Scan for the cell matching the given text and deliver its (x, y) coordinate at center. 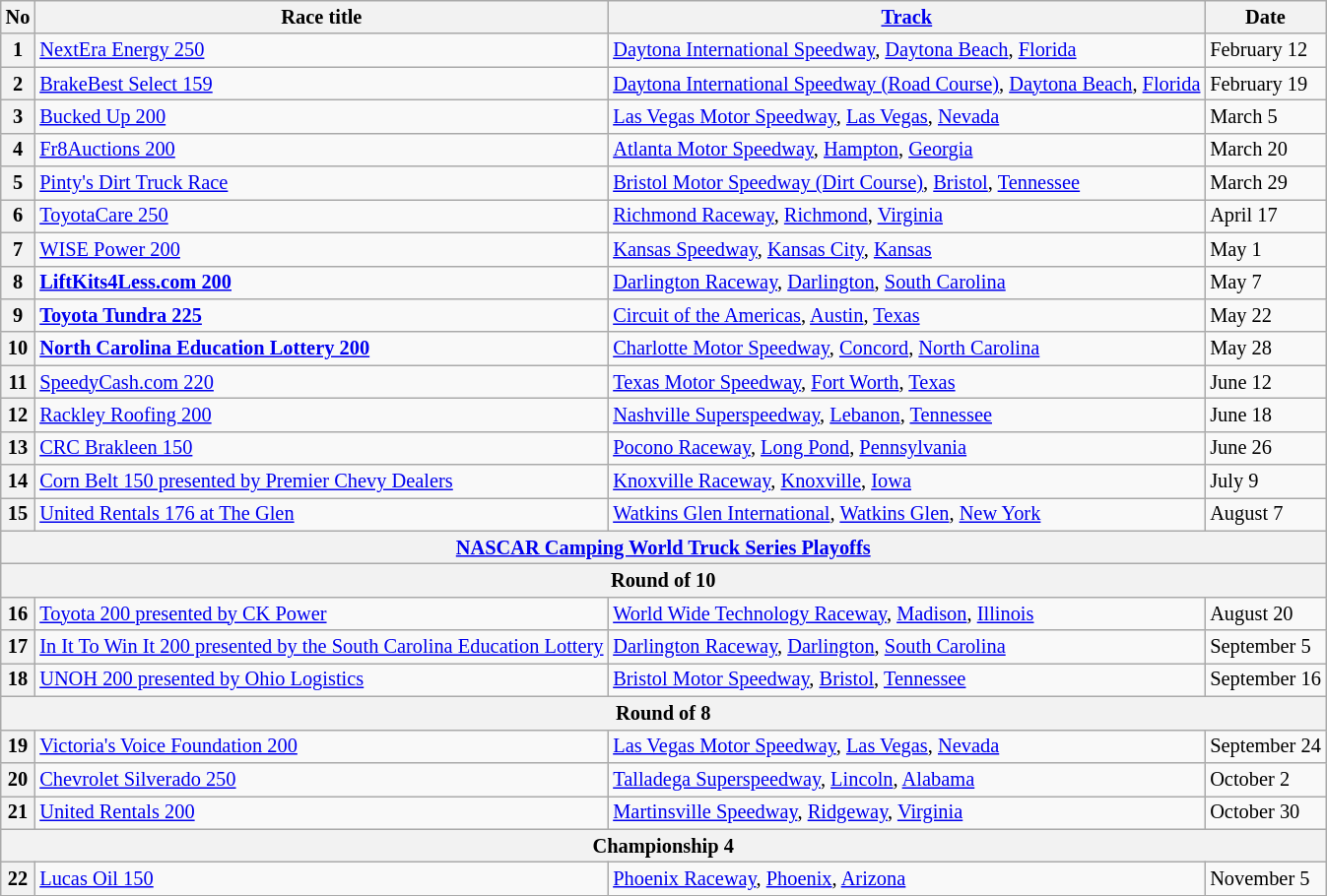
NextEra Energy 250 (321, 50)
May 22 (1265, 315)
World Wide Technology Raceway, Madison, Illinois (906, 613)
April 17 (1265, 216)
9 (18, 315)
4 (18, 150)
1 (18, 50)
Chevrolet Silverado 250 (321, 779)
SpeedyCash.com 220 (321, 382)
Texas Motor Speedway, Fort Worth, Texas (906, 382)
BrakeBest Select 159 (321, 84)
Pinty's Dirt Truck Race (321, 183)
Daytona International Speedway, Daytona Beach, Florida (906, 50)
18 (18, 679)
March 5 (1265, 116)
10 (18, 349)
21 (18, 812)
North Carolina Education Lottery 200 (321, 349)
Championship 4 (664, 846)
3 (18, 116)
March 20 (1265, 150)
August 7 (1265, 514)
Rackley Roofing 200 (321, 415)
Bristol Motor Speedway (Dirt Course), Bristol, Tennessee (906, 183)
October 2 (1265, 779)
Race title (321, 17)
Phoenix Raceway, Phoenix, Arizona (906, 878)
May 7 (1265, 283)
Toyota Tundra 225 (321, 315)
14 (18, 481)
Daytona International Speedway (Road Course), Daytona Beach, Florida (906, 84)
No (18, 17)
16 (18, 613)
Lucas Oil 150 (321, 878)
November 5 (1265, 878)
May 1 (1265, 249)
Round of 8 (664, 713)
Bucked Up 200 (321, 116)
2 (18, 84)
Nashville Superspeedway, Lebanon, Tennessee (906, 415)
September 16 (1265, 679)
20 (18, 779)
February 12 (1265, 50)
8 (18, 283)
WISE Power 200 (321, 249)
July 9 (1265, 481)
May 28 (1265, 349)
ToyotaCare 250 (321, 216)
Track (906, 17)
February 19 (1265, 84)
March 29 (1265, 183)
13 (18, 448)
CRC Brakleen 150 (321, 448)
5 (18, 183)
15 (18, 514)
September 24 (1265, 746)
Atlanta Motor Speedway, Hampton, Georgia (906, 150)
October 30 (1265, 812)
Richmond Raceway, Richmond, Virginia (906, 216)
United Rentals 176 at The Glen (321, 514)
17 (18, 647)
June 12 (1265, 382)
June 18 (1265, 415)
NASCAR Camping World Truck Series Playoffs (664, 547)
Victoria's Voice Foundation 200 (321, 746)
September 5 (1265, 647)
22 (18, 878)
Talladega Superspeedway, Lincoln, Alabama (906, 779)
Date (1265, 17)
Martinsville Speedway, Ridgeway, Virginia (906, 812)
United Rentals 200 (321, 812)
Kansas Speedway, Kansas City, Kansas (906, 249)
LiftKits4Less.com 200 (321, 283)
Knoxville Raceway, Knoxville, Iowa (906, 481)
August 20 (1265, 613)
6 (18, 216)
Fr8Auctions 200 (321, 150)
12 (18, 415)
In It To Win It 200 presented by the South Carolina Education Lottery (321, 647)
Watkins Glen International, Watkins Glen, New York (906, 514)
Charlotte Motor Speedway, Concord, North Carolina (906, 349)
UNOH 200 presented by Ohio Logistics (321, 679)
Bristol Motor Speedway, Bristol, Tennessee (906, 679)
June 26 (1265, 448)
Corn Belt 150 presented by Premier Chevy Dealers (321, 481)
7 (18, 249)
11 (18, 382)
Pocono Raceway, Long Pond, Pennsylvania (906, 448)
Circuit of the Americas, Austin, Texas (906, 315)
Round of 10 (664, 580)
Toyota 200 presented by CK Power (321, 613)
19 (18, 746)
